From the cell containing the given text, extract its center point as [X, Y] coordinate. 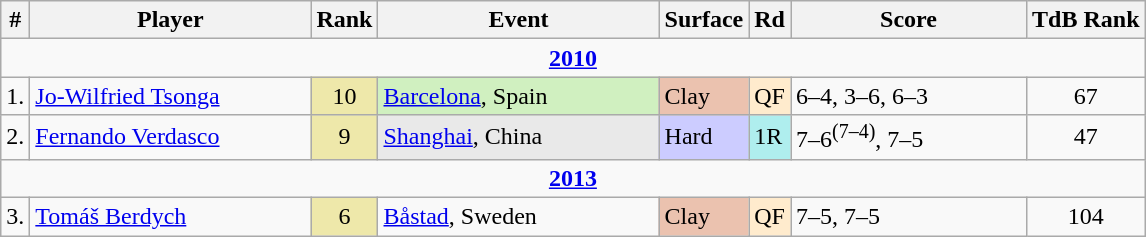
2010 [573, 58]
Tomáš Berdych [170, 217]
7–6(7–4), 7–5 [908, 138]
3. [16, 217]
2013 [573, 178]
Surface [704, 20]
7–5, 7–5 [908, 217]
1R [770, 138]
6–4, 3–6, 6–3 [908, 96]
67 [1086, 96]
Fernando Verdasco [170, 138]
9 [344, 138]
1. [16, 96]
2. [16, 138]
Jo-Wilfried Tsonga [170, 96]
TdB Rank [1086, 20]
Event [518, 20]
Barcelona, Spain [518, 96]
47 [1086, 138]
Shanghai, China [518, 138]
# [16, 20]
6 [344, 217]
Player [170, 20]
Score [908, 20]
Båstad, Sweden [518, 217]
104 [1086, 217]
10 [344, 96]
Hard [704, 138]
Rank [344, 20]
Rd [770, 20]
